Determine the [X, Y] coordinate at the center of the cell enclosing the given text.  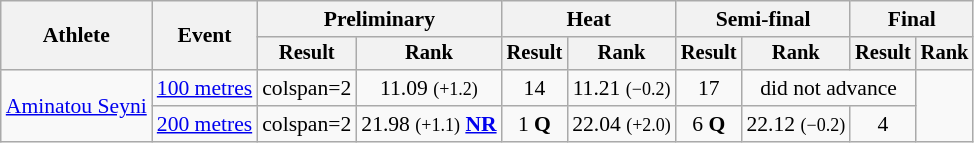
Heat [589, 19]
4 [883, 124]
11.21 (−0.2) [622, 88]
Semi-final [763, 19]
17 [709, 88]
Final [912, 19]
Event [204, 36]
Aminatou Seyni [76, 106]
100 metres [204, 88]
14 [535, 88]
1 Q [535, 124]
11.09 (+1.2) [428, 88]
Preliminary [379, 19]
21.98 (+1.1) NR [428, 124]
200 metres [204, 124]
Athlete [76, 36]
22.04 (+2.0) [622, 124]
6 Q [709, 124]
22.12 (−0.2) [796, 124]
did not advance [828, 88]
